Identify which cell holds the provided text, then report its [X, Y] central coordinate. 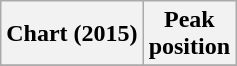
Peakposition [189, 34]
Chart (2015) [72, 34]
